Provide the (X, Y) coordinate of the cell's center where the given text is located.  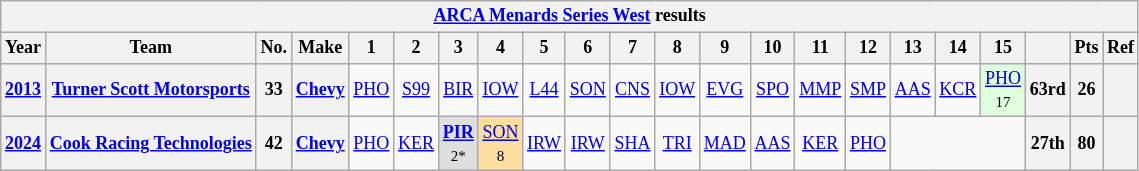
3 (458, 48)
26 (1086, 90)
8 (678, 48)
PHO17 (1004, 90)
2013 (24, 90)
Year (24, 48)
SON (588, 90)
S99 (416, 90)
11 (820, 48)
No. (274, 48)
TRI (678, 144)
15 (1004, 48)
33 (274, 90)
Make (320, 48)
ARCA Menards Series West results (570, 16)
6 (588, 48)
EVG (724, 90)
14 (958, 48)
PIR2* (458, 144)
BIR (458, 90)
SHA (632, 144)
KCR (958, 90)
10 (772, 48)
4 (500, 48)
63rd (1048, 90)
42 (274, 144)
1 (372, 48)
13 (912, 48)
Turner Scott Motorsports (150, 90)
Pts (1086, 48)
MAD (724, 144)
Team (150, 48)
MMP (820, 90)
Cook Racing Technologies (150, 144)
L44 (544, 90)
SMP (868, 90)
7 (632, 48)
80 (1086, 144)
9 (724, 48)
27th (1048, 144)
2024 (24, 144)
Ref (1121, 48)
2 (416, 48)
5 (544, 48)
SPO (772, 90)
12 (868, 48)
CNS (632, 90)
SON8 (500, 144)
